Return [x, y] of the center of cell containing provided text 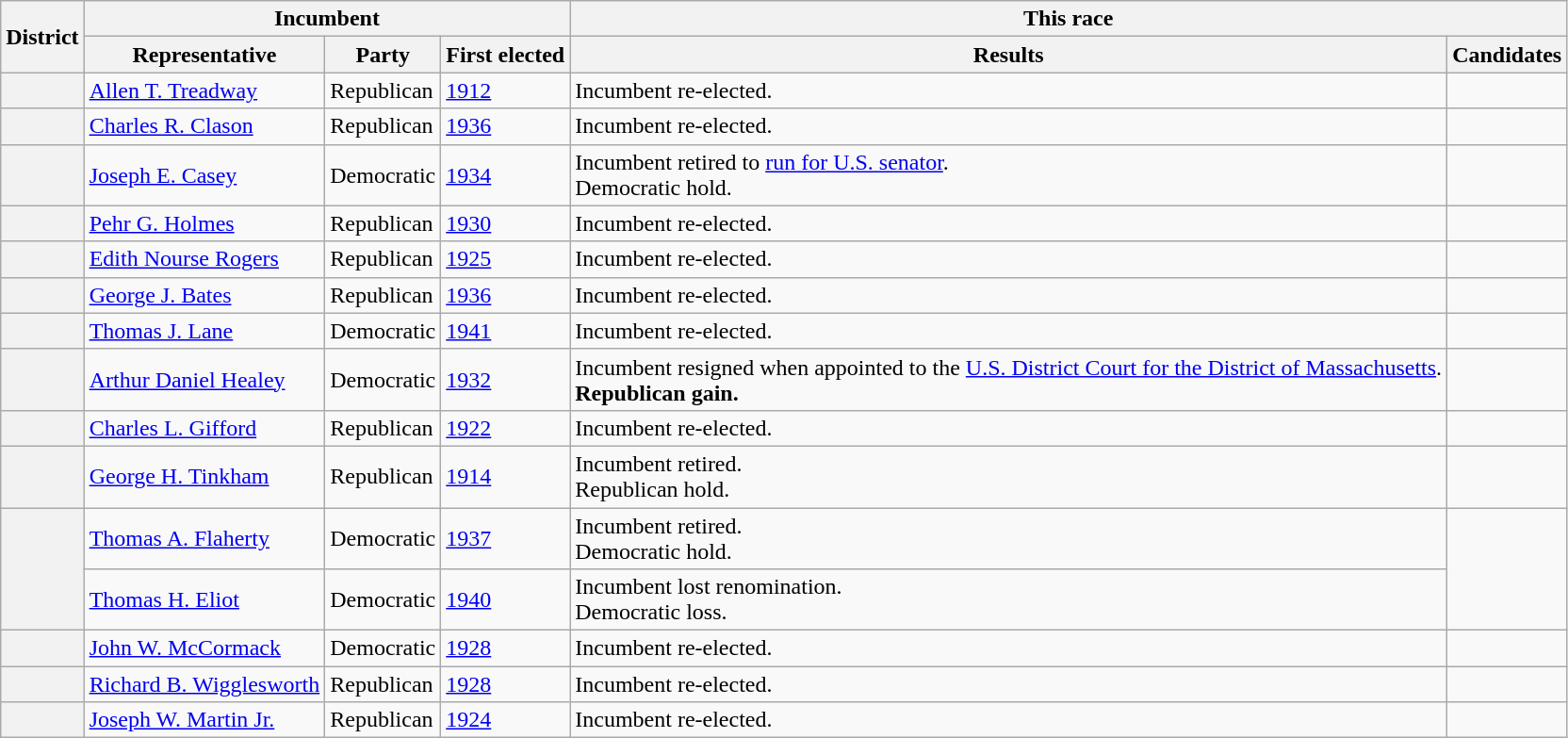
First elected [505, 55]
1941 [505, 331]
1940 [505, 599]
Results [1008, 55]
Pehr G. Holmes [204, 223]
1922 [505, 428]
George J. Bates [204, 295]
Joseph E. Casey [204, 175]
Incumbent retired.Democratic hold. [1008, 537]
Richard B. Wigglesworth [204, 684]
Incumbent retired.Republican hold. [1008, 477]
Edith Nourse Rogers [204, 259]
George H. Tinkham [204, 477]
Incumbent retired to run for U.S. senator.Democratic hold. [1008, 175]
Joseph W. Martin Jr. [204, 720]
1932 [505, 379]
Incumbent lost renomination.Democratic loss. [1008, 599]
Allen T. Treadway [204, 90]
1912 [505, 90]
1925 [505, 259]
District [42, 37]
1924 [505, 720]
Party [383, 55]
Incumbent [327, 19]
1934 [505, 175]
Representative [204, 55]
Charles R. Clason [204, 126]
John W. McCormack [204, 648]
This race [1069, 19]
1937 [505, 537]
1930 [505, 223]
Thomas A. Flaherty [204, 537]
Thomas H. Eliot [204, 599]
1914 [505, 477]
Arthur Daniel Healey [204, 379]
Charles L. Gifford [204, 428]
Candidates [1508, 55]
Incumbent resigned when appointed to the U.S. District Court for the District of Massachusetts.Republican gain. [1008, 379]
Thomas J. Lane [204, 331]
